Output the [x, y] coordinate of the center of the cell containing the given text.  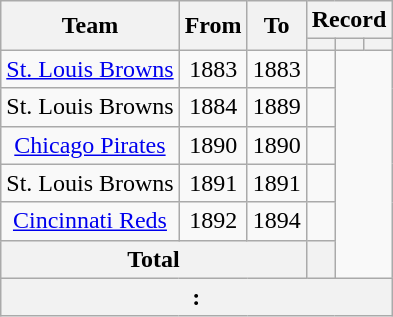
: [196, 297]
Team [90, 26]
Total [154, 259]
Chicago Pirates [90, 145]
Cincinnati Reds [90, 221]
Record [349, 20]
1884 [213, 107]
1892 [213, 221]
1894 [276, 221]
From [213, 26]
1889 [276, 107]
To [276, 26]
